Determine the [x, y] coordinate at the center of the cell enclosing the given text.  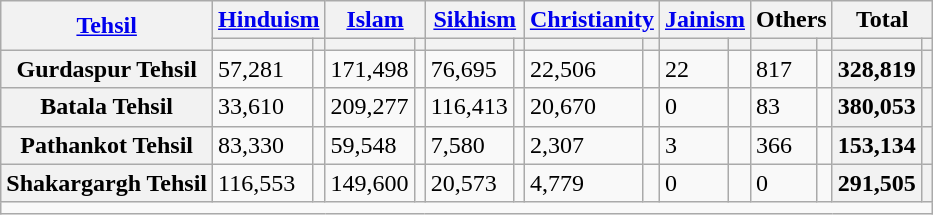
Sikhism [474, 20]
2,307 [583, 145]
3 [694, 145]
366 [784, 145]
Islam [375, 20]
Shakargargh Tehsil [107, 183]
Batala Tehsil [107, 107]
380,053 [876, 107]
171,498 [370, 69]
22 [694, 69]
59,548 [370, 145]
116,413 [469, 107]
4,779 [583, 183]
Others [792, 20]
Total [882, 20]
Gurdaspur Tehsil [107, 69]
Jainism [704, 20]
116,553 [263, 183]
83 [784, 107]
Tehsil [107, 26]
7,580 [469, 145]
153,134 [876, 145]
Christianity [592, 20]
817 [784, 69]
20,573 [469, 183]
328,819 [876, 69]
Hinduism [269, 20]
33,610 [263, 107]
20,670 [583, 107]
291,505 [876, 183]
76,695 [469, 69]
57,281 [263, 69]
209,277 [370, 107]
149,600 [370, 183]
Pathankot Tehsil [107, 145]
83,330 [263, 145]
22,506 [583, 69]
